Scan for the cell matching the given text and deliver its (X, Y) coordinate at center. 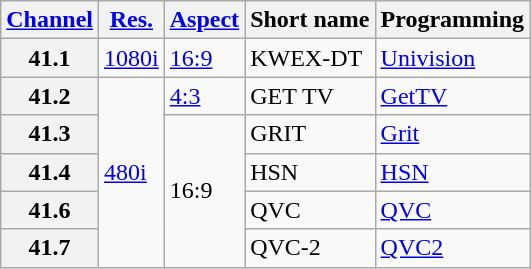
Short name (310, 20)
Channel (50, 20)
KWEX-DT (310, 58)
41.3 (50, 134)
QVC-2 (310, 248)
GetTV (452, 96)
Res. (132, 20)
Univision (452, 58)
GET TV (310, 96)
480i (132, 172)
Aspect (204, 20)
41.6 (50, 210)
41.7 (50, 248)
41.4 (50, 172)
QVC2 (452, 248)
1080i (132, 58)
4:3 (204, 96)
Grit (452, 134)
41.2 (50, 96)
Programming (452, 20)
41.1 (50, 58)
GRIT (310, 134)
